Capture the cell that displays the provided text and extract its (X, Y) central coordinate. 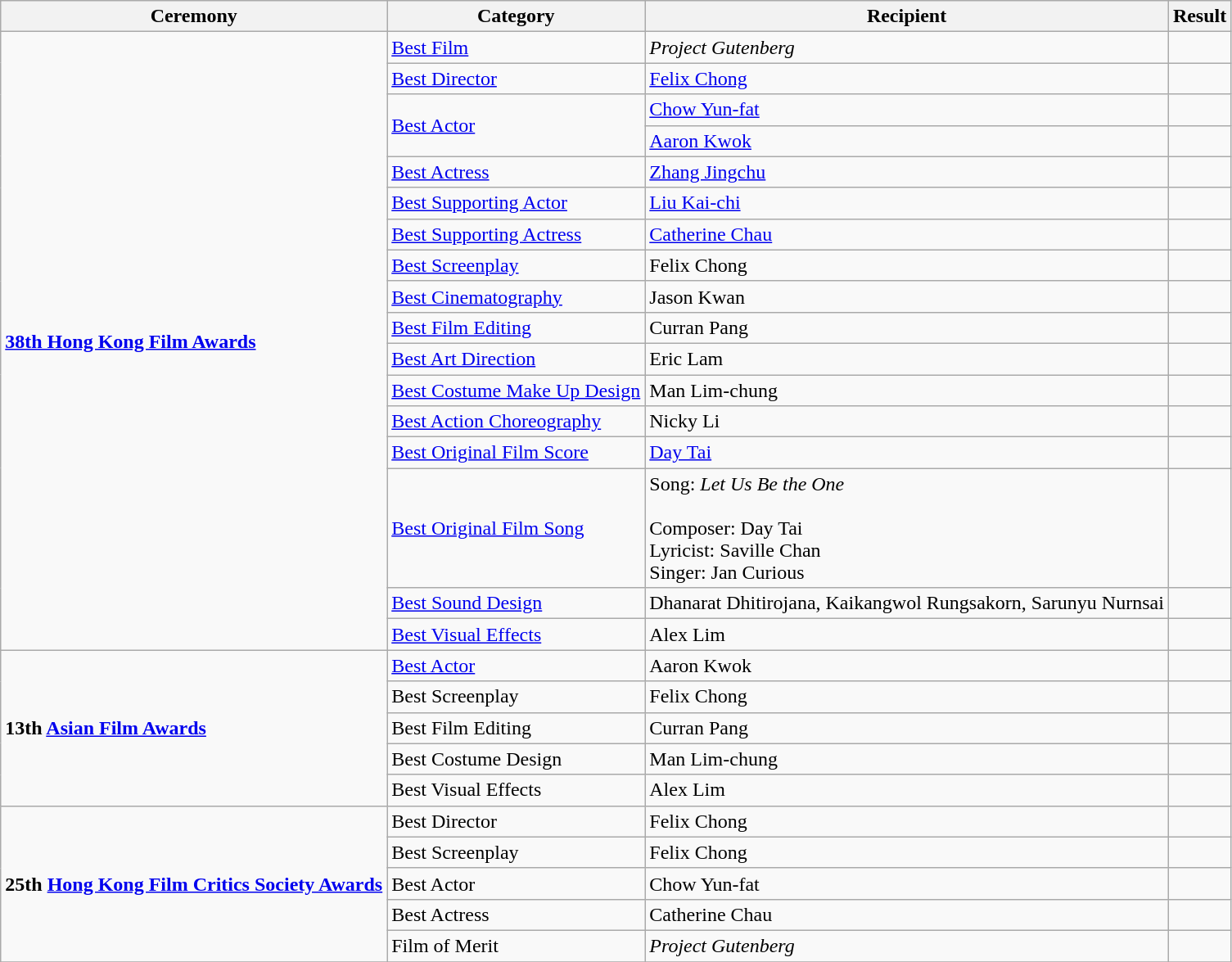
Best Sound Design (516, 603)
Film of Merit (516, 946)
Best Supporting Actress (516, 234)
13th Asian Film Awards (194, 728)
Category (516, 16)
Day Tai (907, 453)
Best Costume Make Up Design (516, 391)
Zhang Jingchu (907, 172)
Dhanarat Dhitirojana, Kaikangwol Rungsakorn, Sarunyu Nurnsai (907, 603)
Result (1199, 16)
Best Art Direction (516, 359)
Best Original Film Score (516, 453)
25th Hong Kong Film Critics Society Awards (194, 883)
Recipient (907, 16)
Best Action Choreography (516, 422)
Best Film (516, 47)
Best Costume Design (516, 759)
38th Hong Kong Film Awards (194, 341)
Best Cinematography (516, 296)
Ceremony (194, 16)
Best Original Film Song (516, 528)
Best Supporting Actor (516, 203)
Jason Kwan (907, 296)
Nicky Li (907, 422)
Liu Kai-chi (907, 203)
Eric Lam (907, 359)
Song: Let Us Be the OneComposer: Day Tai Lyricist: Saville Chan Singer: Jan Curious (907, 528)
